Locate the cell with the specified text and output its (X, Y) center coordinate. 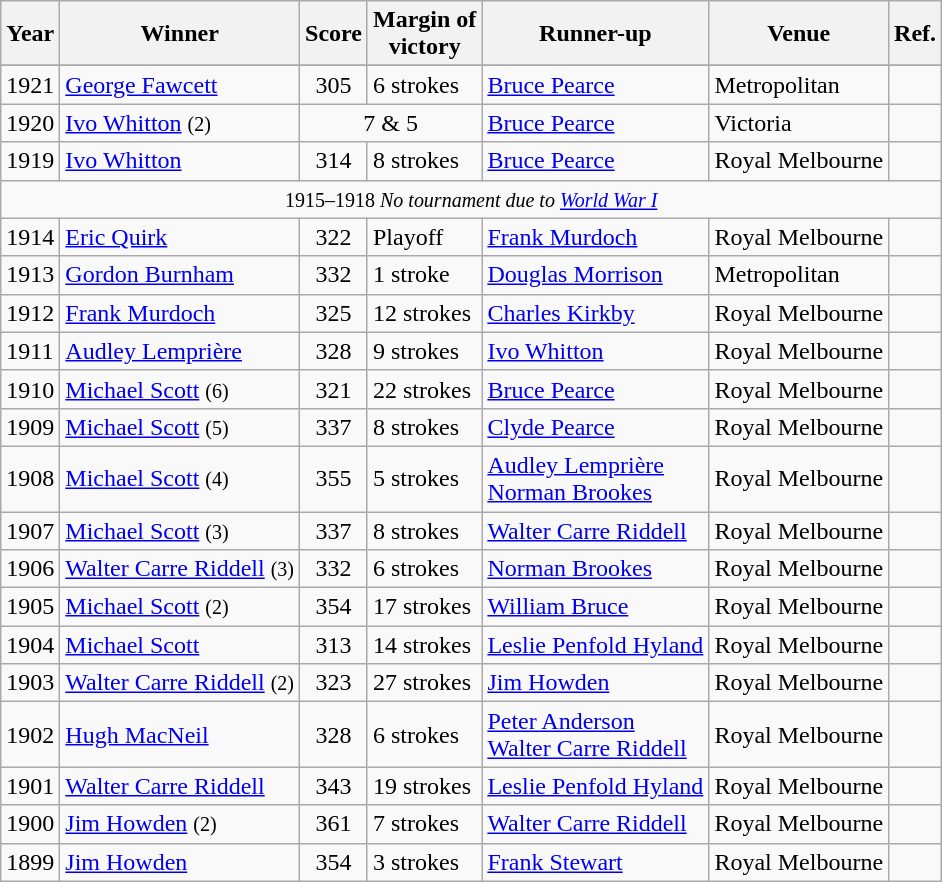
14 strokes (424, 645)
1910 (30, 389)
Ref. (916, 34)
361 (334, 824)
Margin ofvictory (424, 34)
314 (334, 161)
Victoria (799, 123)
9 strokes (424, 351)
7 & 5 (391, 123)
19 strokes (424, 786)
Winner (180, 34)
5 strokes (424, 478)
17 strokes (424, 607)
1905 (30, 607)
Gordon Burnham (180, 275)
Venue (799, 34)
1908 (30, 478)
George Fawcett (180, 85)
Michael Scott (180, 645)
Audley Lemprière (180, 351)
355 (334, 478)
323 (334, 683)
313 (334, 645)
Jim Howden (2) (180, 824)
Walter Carre Riddell (3) (180, 569)
Michael Scott (3) (180, 531)
Michael Scott (5) (180, 427)
1920 (30, 123)
Walter Carre Riddell (2) (180, 683)
Ivo Whitton (2) (180, 123)
Audley LemprièreNorman Brookes (596, 478)
Hugh MacNeil (180, 734)
1903 (30, 683)
Eric Quirk (180, 237)
Score (334, 34)
1907 (30, 531)
Frank Stewart (596, 862)
1906 (30, 569)
27 strokes (424, 683)
22 strokes (424, 389)
321 (334, 389)
Charles Kirkby (596, 313)
1912 (30, 313)
322 (334, 237)
1914 (30, 237)
1901 (30, 786)
Norman Brookes (596, 569)
Peter AndersonWalter Carre Riddell (596, 734)
1919 (30, 161)
Clyde Pearce (596, 427)
Michael Scott (6) (180, 389)
1899 (30, 862)
1904 (30, 645)
1915–1918 No tournament due to World War I (472, 199)
Michael Scott (2) (180, 607)
William Bruce (596, 607)
Year (30, 34)
Runner-up (596, 34)
12 strokes (424, 313)
1902 (30, 734)
1911 (30, 351)
325 (334, 313)
3 strokes (424, 862)
305 (334, 85)
1913 (30, 275)
Playoff (424, 237)
7 strokes (424, 824)
Douglas Morrison (596, 275)
Michael Scott (4) (180, 478)
1921 (30, 85)
1900 (30, 824)
343 (334, 786)
1 stroke (424, 275)
1909 (30, 427)
